Search for the cell housing the specified text and yield its [X, Y] center coordinate. 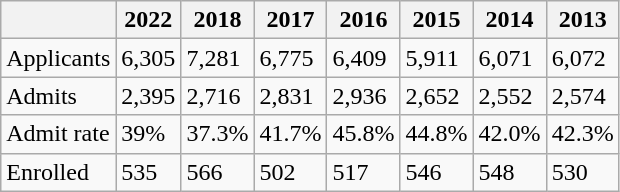
45.8% [364, 134]
2014 [510, 20]
2013 [582, 20]
2,552 [510, 96]
2,936 [364, 96]
2,574 [582, 96]
2022 [148, 20]
44.8% [436, 134]
41.7% [290, 134]
37.3% [218, 134]
2016 [364, 20]
42.0% [510, 134]
2,652 [436, 96]
2,395 [148, 96]
2018 [218, 20]
6,305 [148, 58]
517 [364, 172]
6,071 [510, 58]
566 [218, 172]
6,409 [364, 58]
Enrolled [58, 172]
2015 [436, 20]
2017 [290, 20]
502 [290, 172]
Admit rate [58, 134]
5,911 [436, 58]
39% [148, 134]
6,775 [290, 58]
2,831 [290, 96]
42.3% [582, 134]
Admits [58, 96]
6,072 [582, 58]
535 [148, 172]
2,716 [218, 96]
530 [582, 172]
Applicants [58, 58]
7,281 [218, 58]
548 [510, 172]
546 [436, 172]
